Output the (x, y) coordinate of the center of the cell containing the given text.  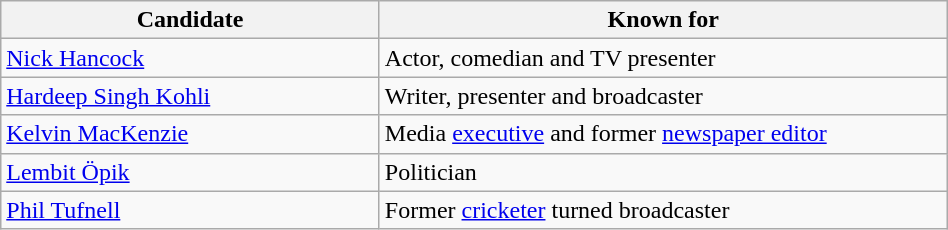
Hardeep Singh Kohli (190, 96)
Media executive and former newspaper editor (663, 134)
Nick Hancock (190, 58)
Phil Tufnell (190, 210)
Politician (663, 172)
Known for (663, 20)
Candidate (190, 20)
Lembit Öpik (190, 172)
Former cricketer turned broadcaster (663, 210)
Kelvin MacKenzie (190, 134)
Actor, comedian and TV presenter (663, 58)
Writer, presenter and broadcaster (663, 96)
